Search for the cell housing the specified text and yield its [x, y] center coordinate. 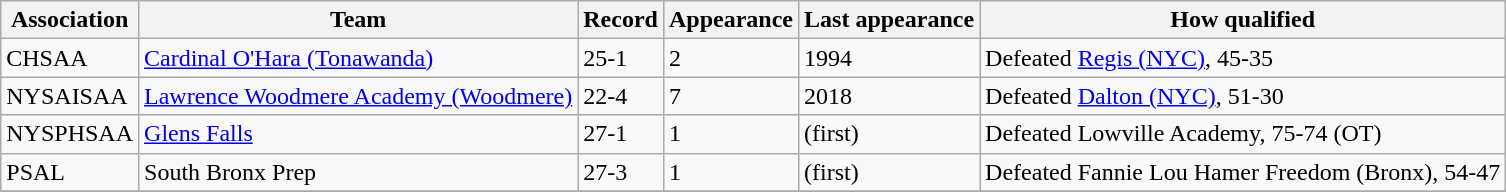
Lawrence Woodmere Academy (Woodmere) [358, 96]
South Bronx Prep [358, 172]
How qualified [1243, 20]
2 [730, 58]
7 [730, 96]
Glens Falls [358, 134]
Defeated Dalton (NYC), 51-30 [1243, 96]
NYSAISAA [70, 96]
Defeated Fannie Lou Hamer Freedom (Bronx), 54-47 [1243, 172]
Record [621, 20]
2018 [890, 96]
1994 [890, 58]
27-3 [621, 172]
CHSAA [70, 58]
Last appearance [890, 20]
Cardinal O'Hara (Tonawanda) [358, 58]
PSAL [70, 172]
Defeated Lowville Academy, 75-74 (OT) [1243, 134]
Team [358, 20]
27-1 [621, 134]
NYSPHSAA [70, 134]
Defeated Regis (NYC), 45-35 [1243, 58]
Appearance [730, 20]
Association [70, 20]
22-4 [621, 96]
25-1 [621, 58]
